Capture the cell that displays the provided text and extract its [x, y] central coordinate. 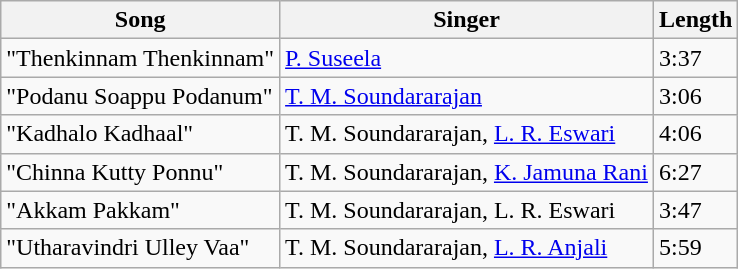
"Kadhalo Kadhaal" [140, 134]
"Chinna Kutty Ponnu" [140, 172]
"Akkam Pakkam" [140, 210]
6:27 [695, 172]
3:06 [695, 96]
"Podanu Soappu Podanum" [140, 96]
P. Suseela [467, 58]
Song [140, 20]
"Thenkinnam Thenkinnam" [140, 58]
4:06 [695, 134]
3:37 [695, 58]
3:47 [695, 210]
5:59 [695, 248]
T. M. Soundararajan, L. R. Anjali [467, 248]
T. M. Soundararajan, K. Jamuna Rani [467, 172]
"Utharavindri Ulley Vaa" [140, 248]
Length [695, 20]
Singer [467, 20]
T. M. Soundararajan [467, 96]
